Output the [x, y] coordinate of the center of the cell containing the given text.  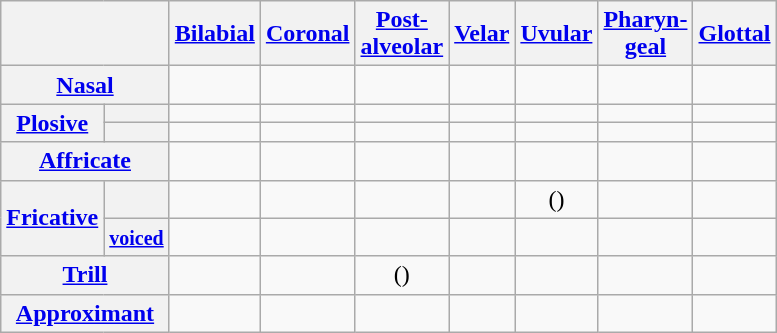
Glottal [734, 34]
Velar [482, 34]
Coronal [308, 34]
Plosive [52, 123]
Uvular [556, 34]
Approximant [85, 313]
Affricate [85, 161]
Post-alveolar [402, 34]
Nasal [85, 85]
voiced [136, 237]
Trill [85, 275]
Fricative [52, 218]
Bilabial [214, 34]
Pharyn-geal [646, 34]
